Capture the cell that displays the provided text and extract its [x, y] central coordinate. 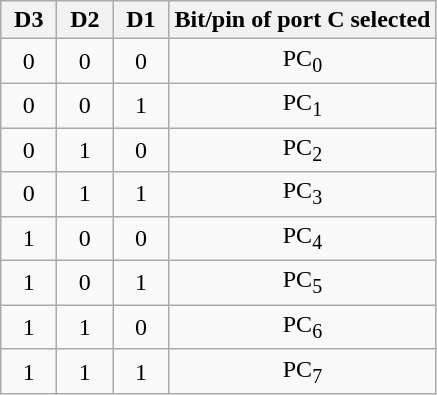
D2 [85, 20]
PC6 [302, 327]
Bit/pin of port C selected [302, 20]
PC3 [302, 194]
D3 [29, 20]
PC1 [302, 105]
PC7 [302, 371]
PC4 [302, 238]
PC0 [302, 61]
PC5 [302, 283]
PC2 [302, 150]
D1 [141, 20]
